For the text-containing cell, return its midpoint in (X, Y) coordinate format. 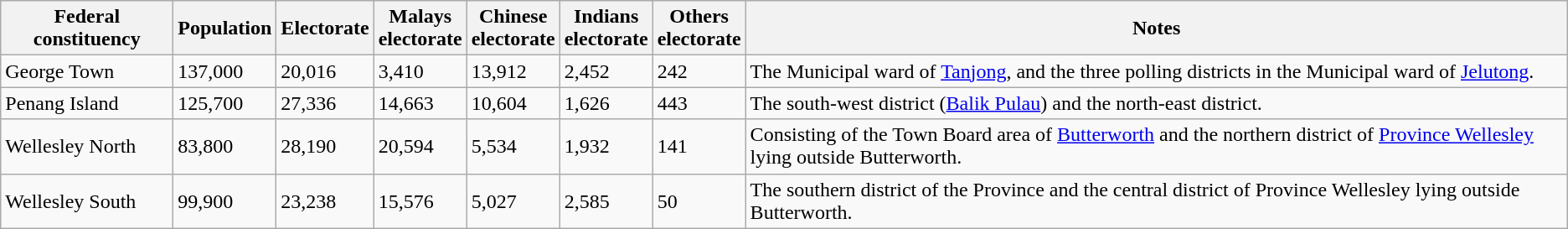
20,594 (420, 146)
10,604 (513, 103)
Consisting of the Town Board area of Butterworth and the northern district of Province Wellesley lying outside Butterworth. (1156, 146)
125,700 (224, 103)
The south-west district (Balik Pulau) and the north-east district. (1156, 103)
Population (224, 29)
1,932 (606, 146)
141 (699, 146)
137,000 (224, 71)
2,585 (606, 201)
Indianselectorate (606, 29)
The southern district of the Province and the central district of Province Wellesley lying outside Butterworth. (1156, 201)
242 (699, 71)
83,800 (224, 146)
443 (699, 103)
15,576 (420, 201)
Federal constituency (87, 29)
Chineseelectorate (513, 29)
5,027 (513, 201)
The Municipal ward of Tanjong, and the three polling districts in the Municipal ward of Jelutong. (1156, 71)
1,626 (606, 103)
23,238 (325, 201)
Notes (1156, 29)
Wellesley South (87, 201)
14,663 (420, 103)
99,900 (224, 201)
Wellesley North (87, 146)
2,452 (606, 71)
Penang Island (87, 103)
Electorate (325, 29)
13,912 (513, 71)
28,190 (325, 146)
Malayselectorate (420, 29)
27,336 (325, 103)
3,410 (420, 71)
George Town (87, 71)
50 (699, 201)
20,016 (325, 71)
Otherselectorate (699, 29)
5,534 (513, 146)
